Return the [x, y] coordinate for the center point of the cell that contains the specified text.  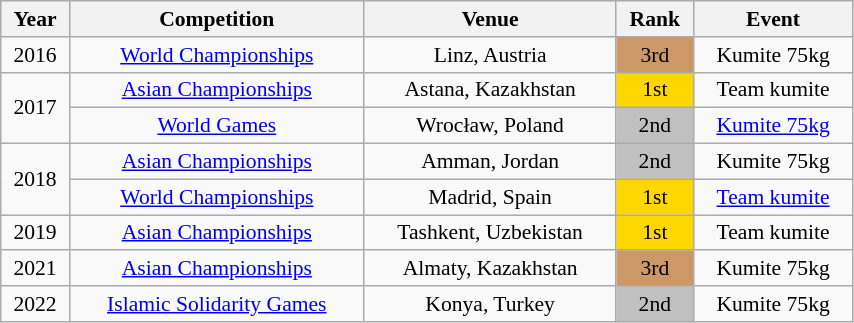
Konya, Turkey [490, 304]
Madrid, Spain [490, 197]
Event [774, 19]
2016 [36, 55]
2021 [36, 269]
Astana, Kazakhstan [490, 90]
Competition [216, 19]
Year [36, 19]
2017 [36, 108]
Wrocław, Poland [490, 126]
Tashkent, Uzbekistan [490, 233]
World Games [216, 126]
2022 [36, 304]
Venue [490, 19]
Amman, Jordan [490, 162]
Islamic Solidarity Games [216, 304]
Rank [655, 19]
Linz, Austria [490, 55]
2019 [36, 233]
Almaty, Kazakhstan [490, 269]
2018 [36, 180]
